Extract the (X, Y) coordinate from the center of the cell holding the provided text.  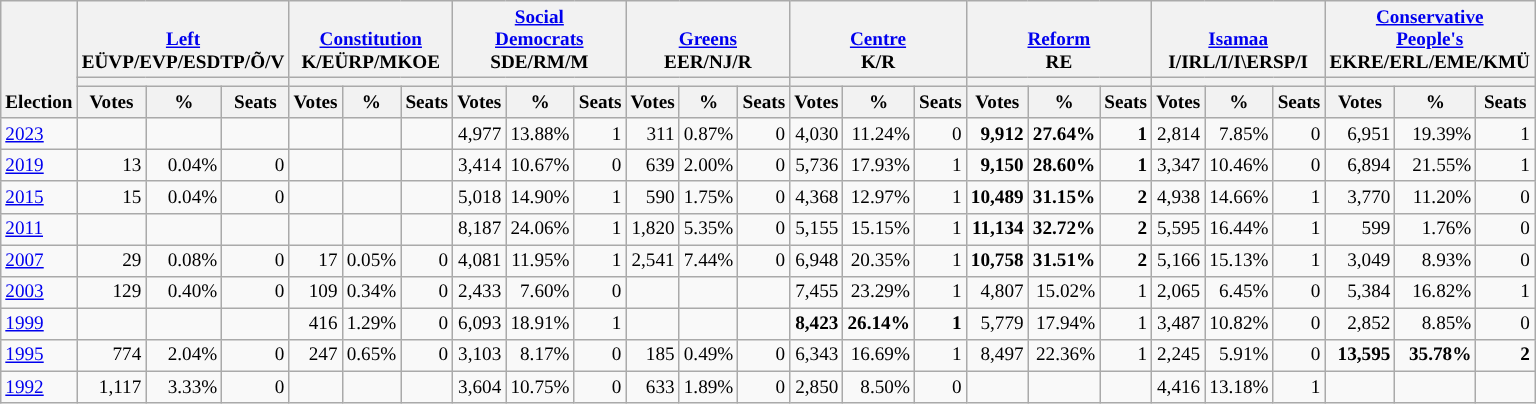
5,595 (1178, 229)
3,487 (1178, 324)
20.35% (879, 261)
2,433 (480, 292)
639 (652, 166)
8,423 (816, 324)
1.29% (372, 324)
18.91% (540, 324)
ConservativePeople'sEKRE/ERL/EME/KMÜ (1430, 40)
3,347 (1178, 166)
6,093 (480, 324)
7.44% (708, 261)
4,030 (816, 134)
11,134 (997, 229)
8,187 (480, 229)
10.46% (1239, 166)
129 (112, 292)
6,948 (816, 261)
2023 (39, 134)
6,894 (1360, 166)
1995 (39, 355)
2003 (39, 292)
5,155 (816, 229)
4,081 (480, 261)
15.02% (1064, 292)
GreensEER/NJ/R (708, 40)
29 (112, 261)
1,117 (112, 387)
5,779 (997, 324)
2011 (39, 229)
27.64% (1064, 134)
3,770 (1360, 197)
15.15% (879, 229)
5,736 (816, 166)
2,541 (652, 261)
LeftEÜVP/EVP/ESDTP/Õ/V (183, 40)
24.06% (540, 229)
17 (316, 261)
Election (39, 60)
2.00% (708, 166)
0.08% (184, 261)
13 (112, 166)
5,166 (1178, 261)
16.69% (879, 355)
14.90% (540, 197)
10.82% (1239, 324)
15.13% (1239, 261)
10,489 (997, 197)
5.35% (708, 229)
5,384 (1360, 292)
1999 (39, 324)
8.85% (1436, 324)
SocialDemocratsSDE/RM/M (540, 40)
12.97% (879, 197)
16.44% (1239, 229)
6.45% (1239, 292)
2,814 (1178, 134)
ConstitutionK/EÜRP/MKOE (371, 40)
23.29% (879, 292)
17.94% (1064, 324)
2.04% (184, 355)
9,912 (997, 134)
599 (1360, 229)
4,938 (1178, 197)
ReformRE (1058, 40)
185 (652, 355)
17.93% (879, 166)
2,850 (816, 387)
774 (112, 355)
6,951 (1360, 134)
16.82% (1436, 292)
633 (652, 387)
2,245 (1178, 355)
4,416 (1178, 387)
247 (316, 355)
590 (652, 197)
19.39% (1436, 134)
2019 (39, 166)
11.95% (540, 261)
109 (316, 292)
13,595 (1360, 355)
0.87% (708, 134)
5,018 (480, 197)
4,807 (997, 292)
1.76% (1436, 229)
IsamaaI/IRL/I/I\ERSP/I (1238, 40)
3,049 (1360, 261)
2,065 (1178, 292)
1,820 (652, 229)
2015 (39, 197)
14.66% (1239, 197)
0.65% (372, 355)
21.55% (1436, 166)
11.24% (879, 134)
8,497 (997, 355)
3,604 (480, 387)
3,414 (480, 166)
22.36% (1064, 355)
416 (316, 324)
26.14% (879, 324)
10.75% (540, 387)
32.72% (1064, 229)
0.49% (708, 355)
10,758 (997, 261)
13.88% (540, 134)
15 (112, 197)
CentreK/R (878, 40)
4,977 (480, 134)
31.51% (1064, 261)
3,103 (480, 355)
7.85% (1239, 134)
1.75% (708, 197)
28.60% (1064, 166)
11.20% (1436, 197)
7,455 (816, 292)
2007 (39, 261)
0.05% (372, 261)
6,343 (816, 355)
5.91% (1239, 355)
7.60% (540, 292)
311 (652, 134)
4,368 (816, 197)
10.67% (540, 166)
9,150 (997, 166)
0.34% (372, 292)
2,852 (1360, 324)
31.15% (1064, 197)
1.89% (708, 387)
8.50% (879, 387)
0.40% (184, 292)
13.18% (1239, 387)
35.78% (1436, 355)
8.93% (1436, 261)
3.33% (184, 387)
1992 (39, 387)
8.17% (540, 355)
